Scan for the cell matching the given text and deliver its (x, y) coordinate at center. 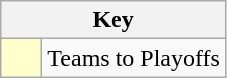
Teams to Playoffs (134, 58)
Key (114, 20)
